Search for the cell housing the specified text and yield its [X, Y] center coordinate. 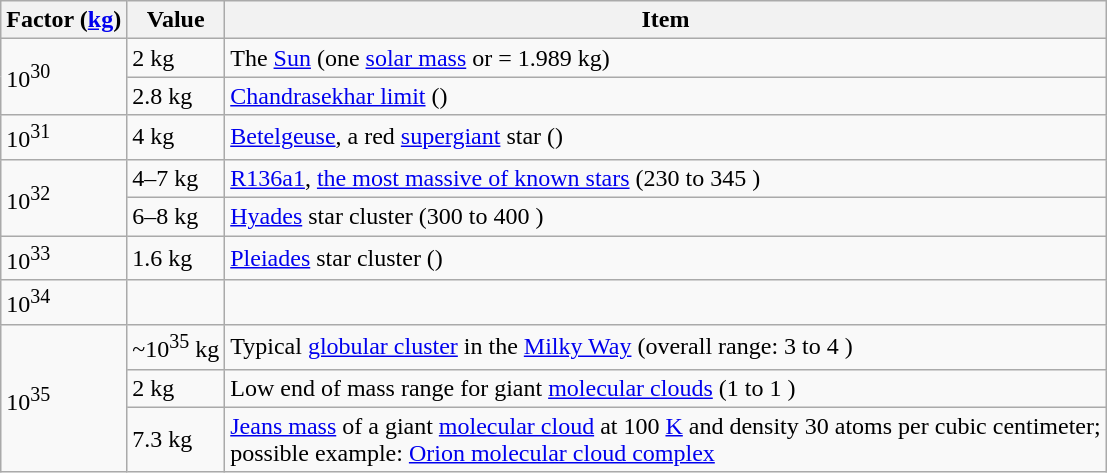
~1035 kg [176, 348]
1031 [64, 138]
1035 [64, 399]
1033 [64, 258]
4 kg [176, 138]
Low end of mass range for giant molecular clouds (1 to 1 ) [666, 388]
Typical globular cluster in the Milky Way (overall range: 3 to 4 ) [666, 348]
Jeans mass of a giant molecular cloud at 100 K and density 30 atoms per cubic centimeter;possible example: Orion molecular cloud complex [666, 440]
Hyades star cluster (300 to 400 ) [666, 217]
Value [176, 20]
2.8 kg [176, 96]
Betelgeuse, a red supergiant star () [666, 138]
6–8 kg [176, 217]
The Sun (one solar mass or = 1.989 kg) [666, 58]
1032 [64, 197]
R136a1, the most massive of known stars (230 to 345 ) [666, 178]
1034 [64, 302]
7.3 kg [176, 440]
1030 [64, 77]
Factor (kg) [64, 20]
Pleiades star cluster () [666, 258]
1.6 kg [176, 258]
4–7 kg [176, 178]
Chandrasekhar limit () [666, 96]
Item [666, 20]
